Identify which cell holds the provided text, then report its (X, Y) central coordinate. 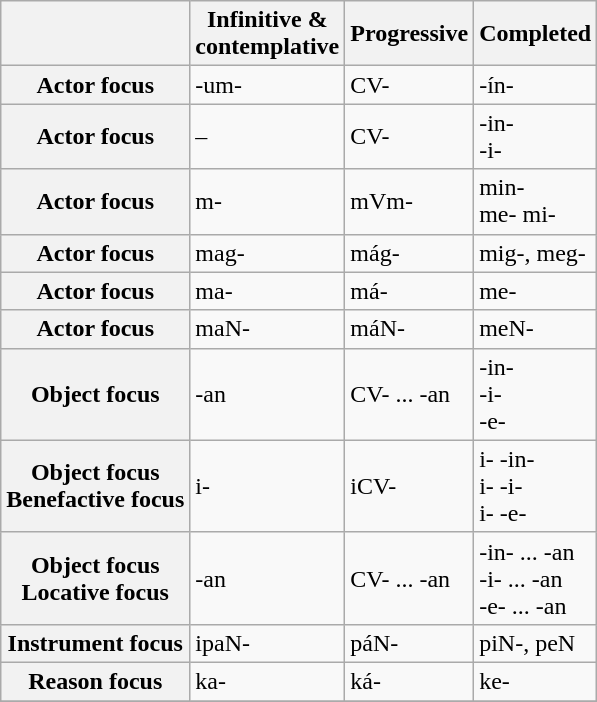
– (268, 136)
ma- (268, 291)
mag- (268, 253)
Progressive (410, 34)
piN-, peN (536, 643)
mág- (410, 253)
Object focus (96, 394)
Completed (536, 34)
máN- (410, 329)
ke- (536, 681)
i- (268, 486)
meN- (536, 329)
Infinitive &contemplative (268, 34)
Reason focus (96, 681)
má- (410, 291)
i- -in-i- -i-i- -e- (536, 486)
ipaN- (268, 643)
mVm- (410, 202)
-ín- (536, 85)
mig-, meg- (536, 253)
Instrument focus (96, 643)
m- (268, 202)
iCV- (410, 486)
maN- (268, 329)
-um- (268, 85)
ka- (268, 681)
Object focusBenefactive focus (96, 486)
Object focusLocative focus (96, 578)
ká- (410, 681)
-in--i--e- (536, 394)
páN- (410, 643)
-in--i- (536, 136)
me- (536, 291)
-in- ... -an-i- ... -an-e- ... -an (536, 578)
min-me- mi- (536, 202)
